Identify which cell holds the provided text, then report its [x, y] central coordinate. 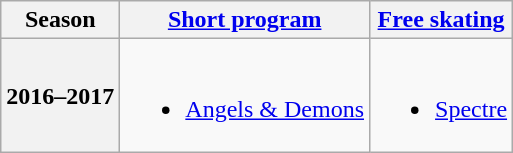
Spectre [442, 96]
Angels & Demons [245, 96]
2016–2017 [60, 96]
Season [60, 20]
Short program [245, 20]
Free skating [442, 20]
